Capture the cell that displays the provided text and extract its (X, Y) central coordinate. 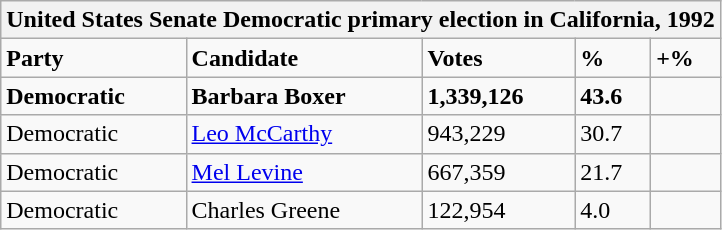
Mel Levine (304, 172)
Leo McCarthy (304, 134)
% (613, 58)
43.6 (613, 96)
Charles Greene (304, 210)
Barbara Boxer (304, 96)
21.7 (613, 172)
1,339,126 (498, 96)
Votes (498, 58)
122,954 (498, 210)
4.0 (613, 210)
Candidate (304, 58)
943,229 (498, 134)
Party (94, 58)
30.7 (613, 134)
667,359 (498, 172)
United States Senate Democratic primary election in California, 1992 (361, 20)
+% (686, 58)
